Search for the cell housing the specified text and yield its (x, y) center coordinate. 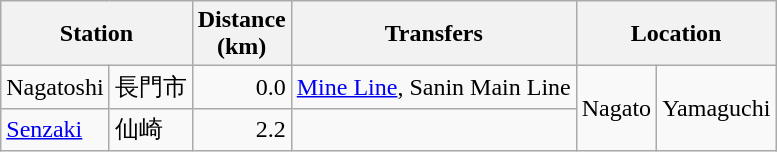
長門市 (150, 88)
Station (96, 34)
Distance(km) (242, 34)
Transfers (434, 34)
0.0 (242, 88)
Mine Line, Sanin Main Line (434, 88)
Yamaguchi (716, 108)
Nagatoshi (55, 88)
Location (676, 34)
仙崎 (150, 130)
Nagato (616, 108)
Senzaki (55, 130)
2.2 (242, 130)
